Scan for the cell matching the given text and deliver its (x, y) coordinate at center. 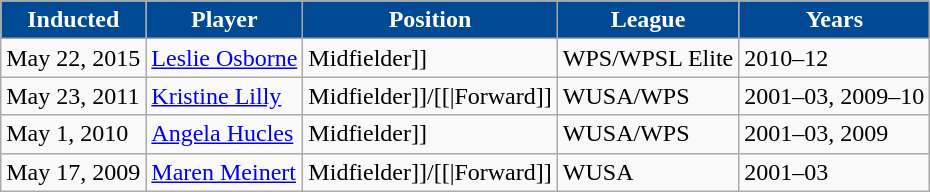
League (648, 20)
May 23, 2011 (74, 96)
Player (224, 20)
May 17, 2009 (74, 172)
Maren Meinert (224, 172)
Position (430, 20)
May 22, 2015 (74, 58)
WUSA (648, 172)
Years (834, 20)
Kristine Lilly (224, 96)
2001–03, 2009 (834, 134)
Inducted (74, 20)
Leslie Osborne (224, 58)
May 1, 2010 (74, 134)
2010–12 (834, 58)
2001–03, 2009–10 (834, 96)
WPS/WPSL Elite (648, 58)
2001–03 (834, 172)
Angela Hucles (224, 134)
